Extract the (X, Y) coordinate from the center of the cell holding the provided text.  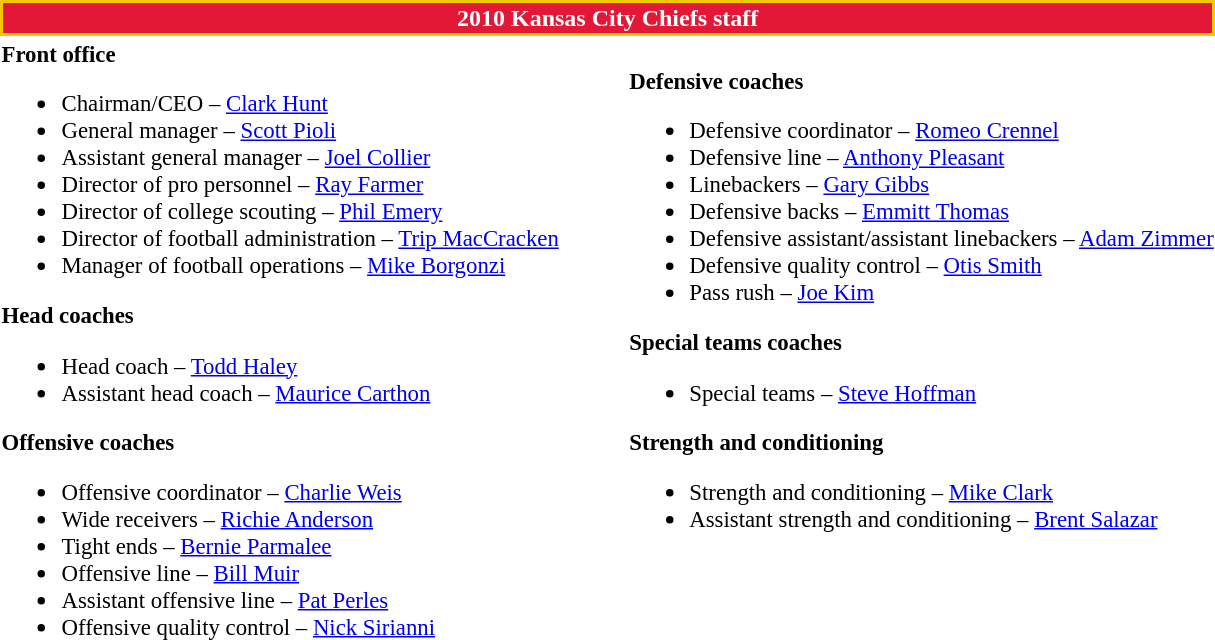
2010 Kansas City Chiefs staff (608, 18)
